Extract the [x, y] coordinate from the center of the cell holding the provided text.  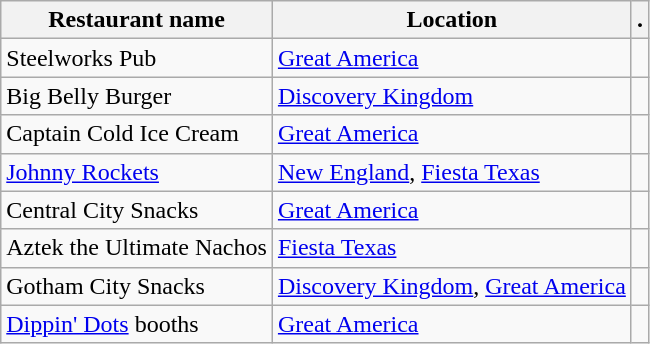
Restaurant name [137, 20]
Dippin' Dots booths [137, 324]
Central City Snacks [137, 210]
Discovery Kingdom [452, 96]
Steelworks Pub [137, 58]
Gotham City Snacks [137, 286]
Fiesta Texas [452, 248]
Discovery Kingdom, Great America [452, 286]
Captain Cold Ice Cream [137, 134]
. [640, 20]
Big Belly Burger [137, 96]
Location [452, 20]
Aztek the Ultimate Nachos [137, 248]
New England, Fiesta Texas [452, 172]
Johnny Rockets [137, 172]
